Provide the (x, y) coordinate of the cell's center where the given text is located.  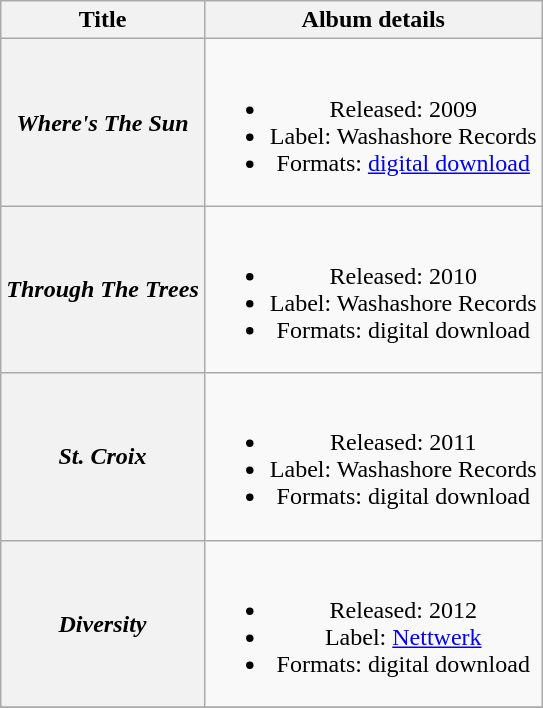
Released: 2010Label: Washashore RecordsFormats: digital download (373, 290)
Through The Trees (103, 290)
Released: 2011Label: Washashore RecordsFormats: digital download (373, 456)
St. Croix (103, 456)
Released: 2009Label: Washashore RecordsFormats: digital download (373, 122)
Album details (373, 20)
Where's The Sun (103, 122)
Released: 2012Label: NettwerkFormats: digital download (373, 624)
Title (103, 20)
Diversity (103, 624)
